Return the (X, Y) coordinate for the center point of the cell that contains the specified text.  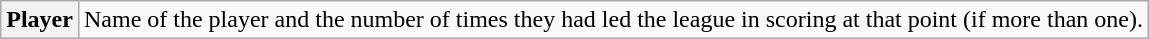
Player (40, 20)
Name of the player and the number of times they had led the league in scoring at that point (if more than one). (613, 20)
